Return the [X, Y] coordinate for the center point of the cell that contains the specified text.  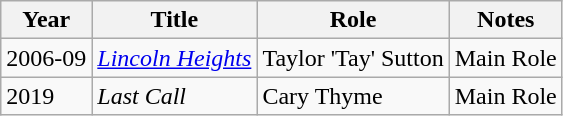
2019 [46, 96]
Notes [506, 20]
Taylor 'Tay' Sutton [353, 58]
2006-09 [46, 58]
Last Call [174, 96]
Year [46, 20]
Lincoln Heights [174, 58]
Role [353, 20]
Cary Thyme [353, 96]
Title [174, 20]
